Provide the (x, y) coordinate of the cell's center where the given text is located.  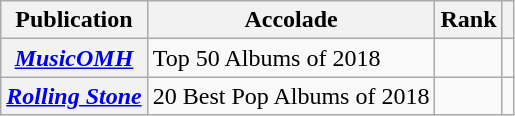
MusicOMH (74, 58)
Publication (74, 20)
20 Best Pop Albums of 2018 (291, 96)
Top 50 Albums of 2018 (291, 58)
Accolade (291, 20)
Rank (468, 20)
Rolling Stone (74, 96)
